Locate the cell with the specified text and output its (X, Y) center coordinate. 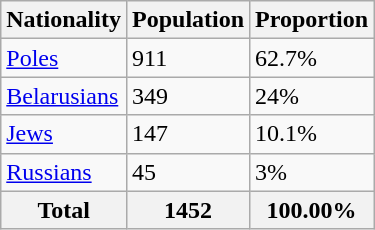
1452 (188, 210)
147 (188, 134)
Belarusians (64, 96)
349 (188, 96)
3% (312, 172)
Proportion (312, 20)
Poles (64, 58)
Total (64, 210)
Russians (64, 172)
62.7% (312, 58)
10.1% (312, 134)
911 (188, 58)
100.00% (312, 210)
Population (188, 20)
Nationality (64, 20)
Jews (64, 134)
24% (312, 96)
45 (188, 172)
